Extract the (X, Y) coordinate from the center of the cell holding the provided text.  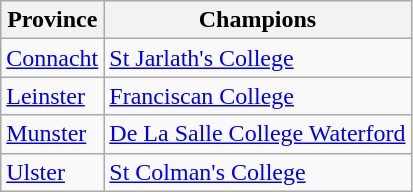
Munster (52, 134)
Connacht (52, 58)
De La Salle College Waterford (258, 134)
Champions (258, 20)
St Jarlath's College (258, 58)
Franciscan College (258, 96)
Ulster (52, 172)
Province (52, 20)
St Colman's College (258, 172)
Leinster (52, 96)
